Provide the [x, y] coordinate of the cell's center where the given text is located.  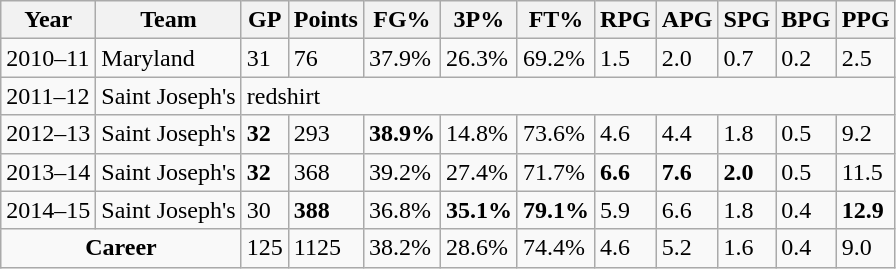
RPG [626, 20]
Career [121, 248]
redshirt [568, 96]
38.9% [402, 134]
APG [687, 20]
1125 [326, 248]
27.4% [478, 172]
0.2 [806, 58]
35.1% [478, 210]
FG% [402, 20]
2013–14 [48, 172]
9.0 [866, 248]
9.2 [866, 134]
3P% [478, 20]
BPG [806, 20]
4.4 [687, 134]
79.1% [556, 210]
73.6% [556, 134]
31 [264, 58]
11.5 [866, 172]
71.7% [556, 172]
69.2% [556, 58]
1.5 [626, 58]
SPG [747, 20]
30 [264, 210]
2011–12 [48, 96]
37.9% [402, 58]
1.6 [747, 248]
28.6% [478, 248]
14.8% [478, 134]
PPG [866, 20]
368 [326, 172]
39.2% [402, 172]
Maryland [168, 58]
Year [48, 20]
0.7 [747, 58]
5.9 [626, 210]
293 [326, 134]
125 [264, 248]
26.3% [478, 58]
74.4% [556, 248]
76 [326, 58]
2.5 [866, 58]
38.2% [402, 248]
36.8% [402, 210]
2014–15 [48, 210]
Team [168, 20]
5.2 [687, 248]
12.9 [866, 210]
Points [326, 20]
2012–13 [48, 134]
388 [326, 210]
GP [264, 20]
7.6 [687, 172]
FT% [556, 20]
2010–11 [48, 58]
